Find where the given text appears and provide that cell's center as [X, Y] coordinate. 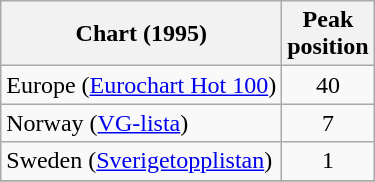
Chart (1995) [142, 34]
Europe (Eurochart Hot 100) [142, 85]
7 [328, 123]
Peakposition [328, 34]
Norway (VG-lista) [142, 123]
40 [328, 85]
1 [328, 161]
Sweden (Sverigetopplistan) [142, 161]
